Search for the cell housing the specified text and yield its [x, y] center coordinate. 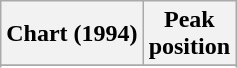
Chart (1994) [72, 34]
Peakposition [189, 34]
